Identify which cell holds the provided text, then report its [x, y] central coordinate. 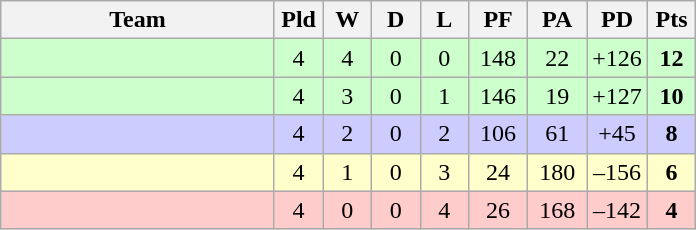
Team [138, 20]
Pts [672, 20]
168 [558, 210]
PA [558, 20]
+45 [618, 134]
+127 [618, 96]
PD [618, 20]
PF [498, 20]
12 [672, 58]
6 [672, 172]
L [444, 20]
–142 [618, 210]
61 [558, 134]
W [348, 20]
180 [558, 172]
8 [672, 134]
Pld [298, 20]
+126 [618, 58]
D [396, 20]
148 [498, 58]
26 [498, 210]
146 [498, 96]
19 [558, 96]
–156 [618, 172]
10 [672, 96]
106 [498, 134]
22 [558, 58]
24 [498, 172]
